Locate the cell with the specified text and output its (x, y) center coordinate. 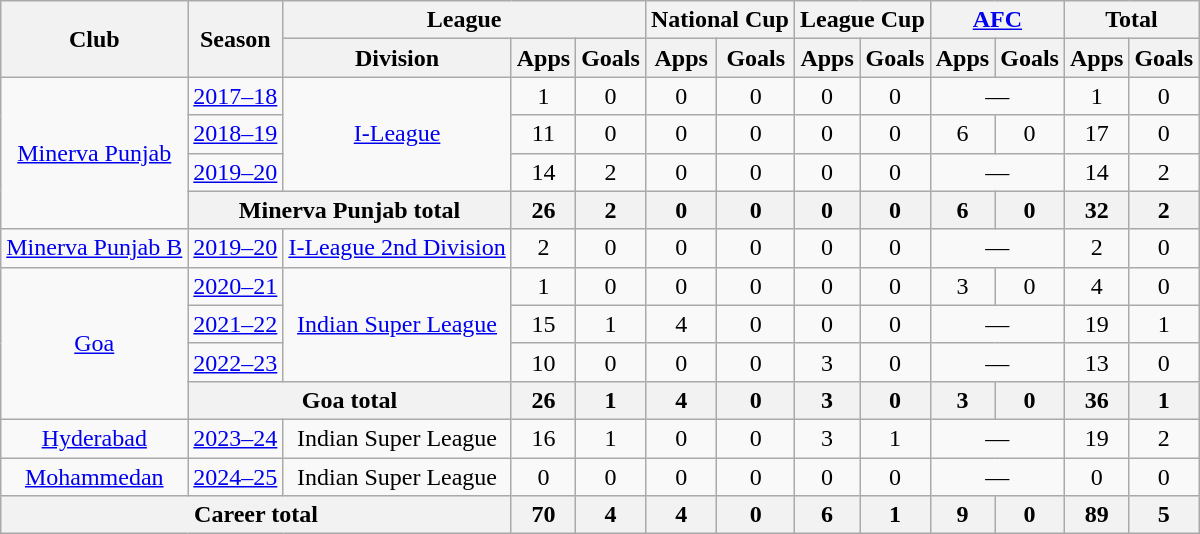
AFC (997, 20)
17 (1096, 134)
Mohammedan (94, 477)
National Cup (720, 20)
36 (1096, 400)
16 (543, 438)
League Cup (863, 20)
Club (94, 39)
I-League (397, 134)
League (464, 20)
2022–23 (236, 362)
2020–21 (236, 286)
32 (1096, 210)
2021–22 (236, 324)
9 (962, 515)
2017–18 (236, 96)
Career total (256, 515)
Goa (94, 343)
10 (543, 362)
Minerva Punjab total (350, 210)
I-League 2nd Division (397, 248)
15 (543, 324)
89 (1096, 515)
70 (543, 515)
Hyderabad (94, 438)
Minerva Punjab B (94, 248)
2023–24 (236, 438)
11 (543, 134)
Minerva Punjab (94, 153)
2018–19 (236, 134)
Goa total (350, 400)
Division (397, 58)
13 (1096, 362)
Total (1131, 20)
Season (236, 39)
2024–25 (236, 477)
5 (1164, 515)
